From the cell containing the given text, extract its center point as [X, Y] coordinate. 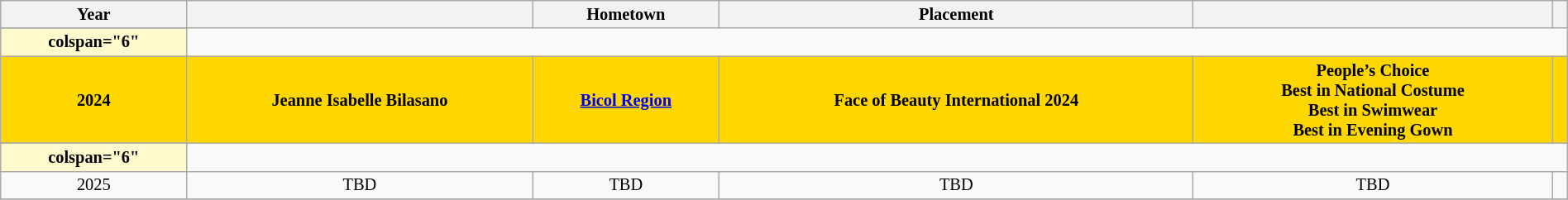
Hometown [626, 14]
2024 [94, 100]
Bicol Region [626, 100]
Jeanne Isabelle Bilasano [360, 100]
Year [94, 14]
Face of Beauty International 2024 [956, 100]
People’s Choice Best in National Costume Best in Swimwear Best in Evening Gown [1373, 100]
Placement [956, 14]
2025 [94, 185]
